Capture the cell that displays the provided text and extract its (x, y) central coordinate. 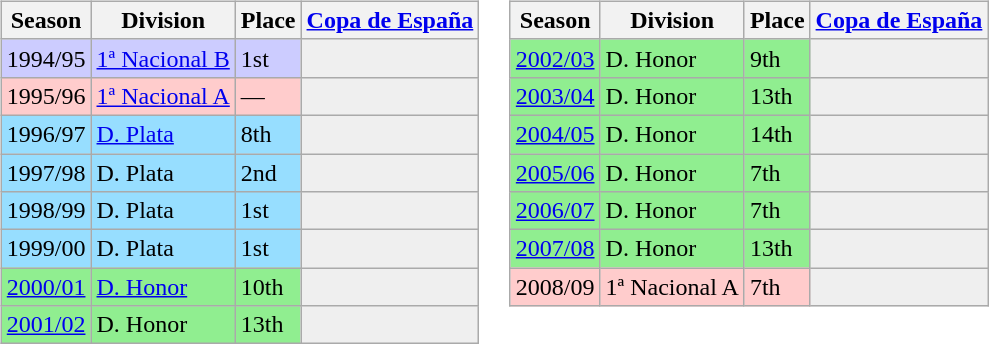
2007/08 (555, 249)
2000/01 (46, 287)
1995/96 (46, 96)
2003/04 (555, 96)
10th (268, 287)
1999/00 (46, 249)
2004/05 (555, 134)
8th (268, 134)
14th (777, 134)
— (268, 96)
2008/09 (555, 287)
2001/02 (46, 325)
2002/03 (555, 58)
1994/95 (46, 58)
9th (777, 58)
1998/99 (46, 211)
1997/98 (46, 173)
1996/97 (46, 134)
2005/06 (555, 173)
2006/07 (555, 211)
2nd (268, 173)
1ª Nacional B (163, 58)
